Locate the cell with the specified text and output its [x, y] center coordinate. 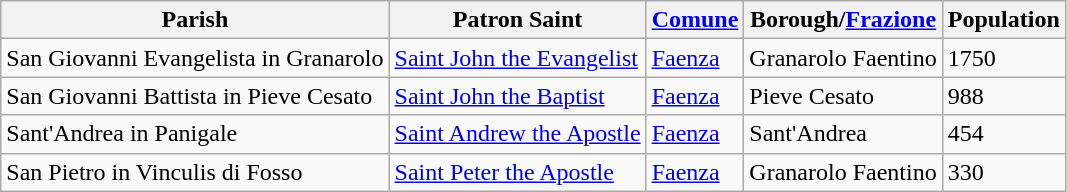
Borough/Frazione [843, 20]
Population [1004, 20]
Saint John the Baptist [518, 96]
Saint Peter the Apostle [518, 172]
Patron Saint [518, 20]
1750 [1004, 58]
988 [1004, 96]
Sant'Andrea [843, 134]
Saint Andrew the Apostle [518, 134]
Saint John the Evangelist [518, 58]
454 [1004, 134]
Parish [195, 20]
Comune [695, 20]
San Giovanni Evangelista in Granarolo [195, 58]
San Giovanni Battista in Pieve Cesato [195, 96]
Pieve Cesato [843, 96]
Sant'Andrea in Panigale [195, 134]
San Pietro in Vinculis di Fosso [195, 172]
330 [1004, 172]
